Locate the cell with the specified text and output its [x, y] center coordinate. 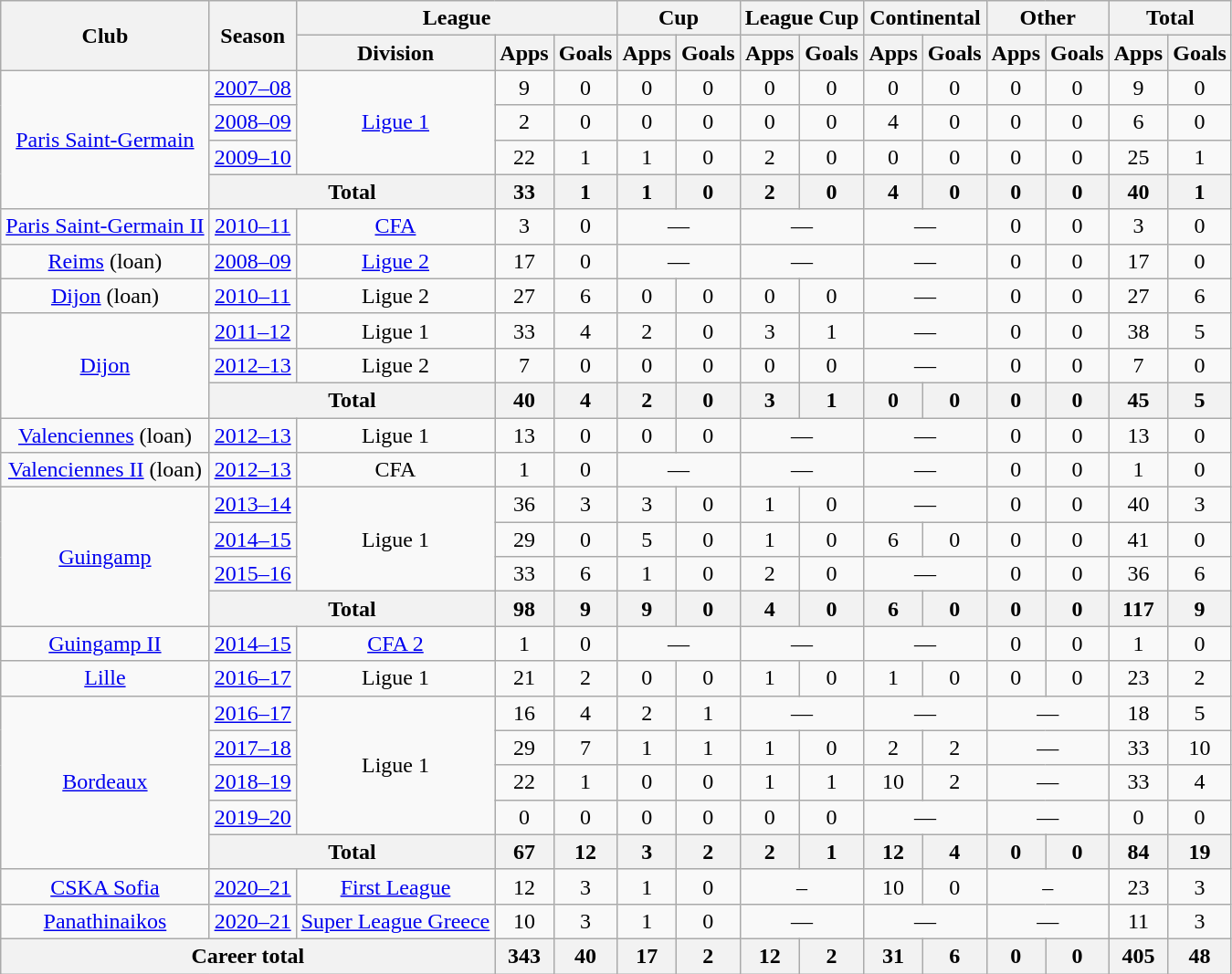
First League [395, 886]
2009–10 [252, 157]
2007–08 [252, 88]
38 [1138, 330]
Division [395, 53]
405 [1138, 956]
CFA 2 [395, 644]
Lille [105, 678]
98 [524, 609]
2013–14 [252, 505]
2015–16 [252, 574]
Cup [679, 18]
Guingamp [105, 557]
League [457, 18]
2019–20 [252, 817]
21 [524, 678]
Valenciennes II (loan) [105, 470]
Super League Greece [395, 921]
Other [1048, 18]
2018–19 [252, 782]
84 [1138, 852]
16 [524, 713]
Bordeaux [105, 782]
Dijon [105, 365]
Dijon (loan) [105, 296]
18 [1138, 713]
Career total [248, 956]
25 [1138, 157]
Club [105, 36]
Reims (loan) [105, 261]
Valenciennes (loan) [105, 435]
41 [1138, 539]
67 [524, 852]
19 [1200, 852]
Continental [925, 18]
2011–12 [252, 330]
Season [252, 36]
2017–18 [252, 748]
48 [1200, 956]
343 [524, 956]
League Cup [802, 18]
Panathinaikos [105, 921]
31 [893, 956]
117 [1138, 609]
45 [1138, 400]
Paris Saint-Germain [105, 140]
Paris Saint-Germain II [105, 226]
CSKA Sofia [105, 886]
11 [1138, 921]
Guingamp II [105, 644]
